Return [X, Y] of the center of cell containing provided text 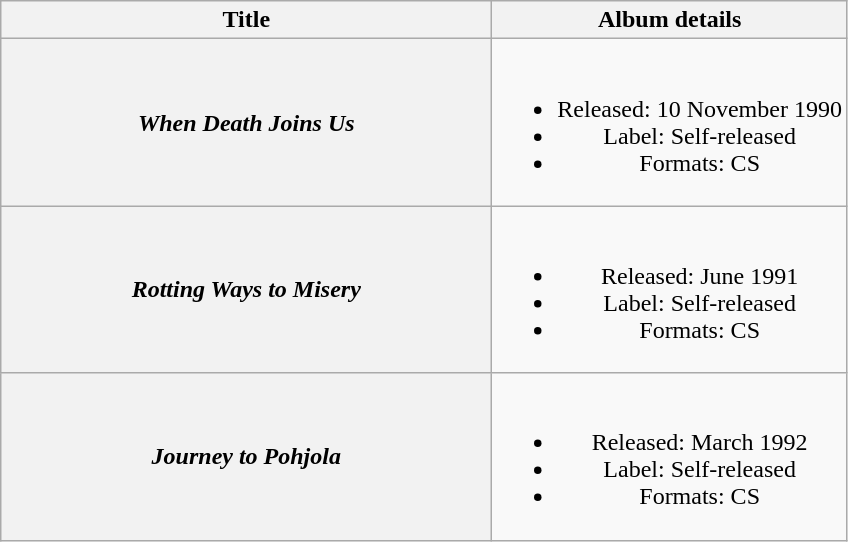
Journey to Pohjola [246, 456]
Title [246, 20]
Album details [670, 20]
Rotting Ways to Misery [246, 290]
Released: 10 November 1990Label: Self-releasedFormats: CS [670, 122]
Released: March 1992Label: Self-releasedFormats: CS [670, 456]
When Death Joins Us [246, 122]
Released: June 1991Label: Self-releasedFormats: CS [670, 290]
